Identify which cell holds the provided text, then report its (x, y) central coordinate. 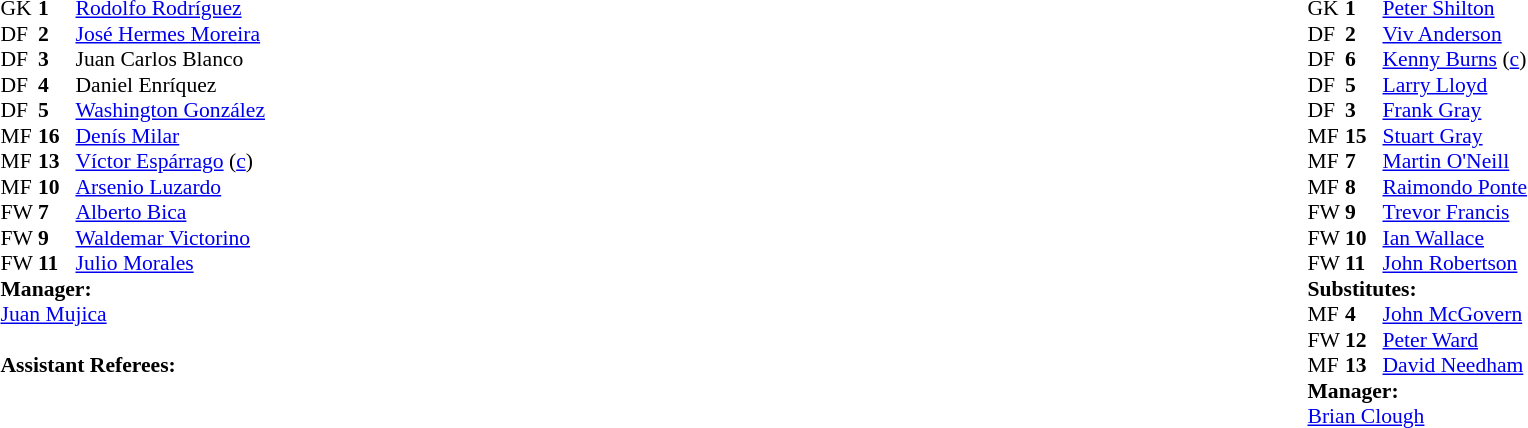
6 (1364, 59)
Stuart Gray (1454, 136)
Alberto Bica (170, 213)
Víctor Espárrago (c) (170, 161)
Martin O'Neill (1454, 161)
Trevor Francis (1454, 213)
Raimondo Ponte (1454, 187)
Arsenio Luzardo (170, 187)
Juan Carlos Blanco (170, 59)
José Hermes Moreira (170, 34)
12 (1364, 340)
8 (1364, 187)
David Needham (1454, 365)
Substitutes: (1417, 289)
16 (57, 136)
Peter Ward (1454, 340)
Washington González (170, 111)
Kenny Burns (c) (1454, 59)
John McGovern (1454, 315)
15 (1364, 136)
Denís Milar (170, 136)
Larry Lloyd (1454, 85)
Julio Morales (170, 263)
Viv Anderson (1454, 34)
Waldemar Victorino (170, 238)
Juan MujicaAssistant Referees: (132, 340)
Frank Gray (1454, 111)
Daniel Enríquez (170, 85)
Ian Wallace (1454, 238)
John Robertson (1454, 263)
